Provide the (x, y) coordinate of the cell's center where the given text is located.  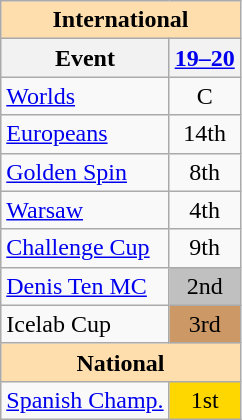
C (204, 96)
National (120, 362)
Icelab Cup (85, 324)
2nd (204, 286)
International (120, 20)
Challenge Cup (85, 248)
Denis Ten MC (85, 286)
Worlds (85, 96)
Warsaw (85, 210)
9th (204, 248)
14th (204, 134)
Event (85, 58)
8th (204, 172)
3rd (204, 324)
Europeans (85, 134)
1st (204, 400)
Spanish Champ. (85, 400)
4th (204, 210)
Golden Spin (85, 172)
19–20 (204, 58)
